Scan for the cell matching the given text and deliver its [X, Y] coordinate at center. 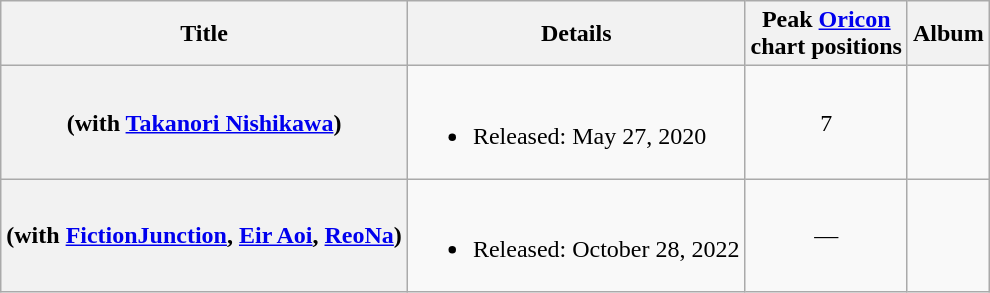
Released: October 28, 2022 [576, 236]
7 [826, 122]
(with FictionJunction, Eir Aoi, ReoNa) [204, 236]
Released: May 27, 2020 [576, 122]
Peak Oricon chart positions [826, 34]
Album [948, 34]
Details [576, 34]
(with Takanori Nishikawa) [204, 122]
— [826, 236]
Title [204, 34]
